Find where the given text appears and provide that cell's center as (x, y) coordinate. 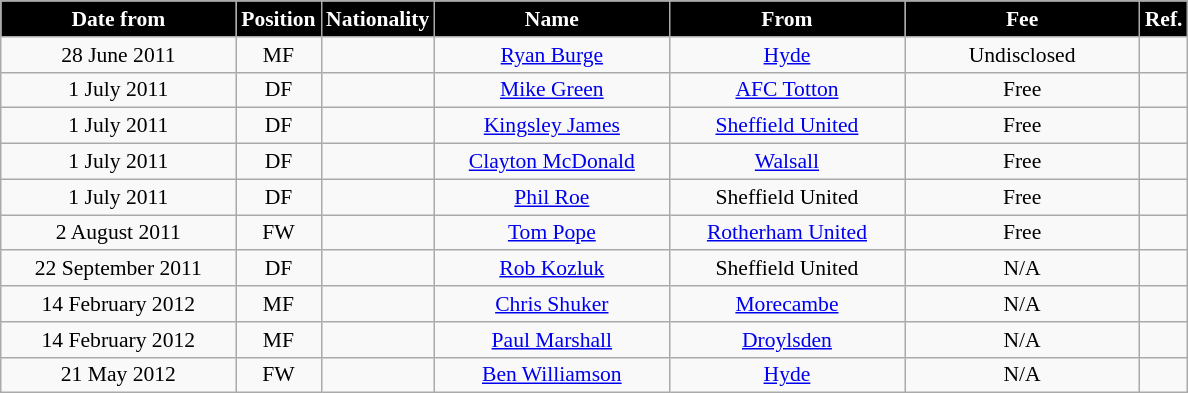
Chris Shuker (552, 304)
22 September 2011 (118, 269)
Undisclosed (1022, 55)
Rob Kozluk (552, 269)
Nationality (378, 19)
Tom Pope (552, 233)
Date from (118, 19)
Droylsden (786, 340)
Paul Marshall (552, 340)
Ben Williamson (552, 375)
21 May 2012 (118, 375)
Walsall (786, 162)
Ryan Burge (552, 55)
Mike Green (552, 90)
AFC Totton (786, 90)
Ref. (1164, 19)
Morecambe (786, 304)
Phil Roe (552, 197)
2 August 2011 (118, 233)
Kingsley James (552, 126)
Position (278, 19)
Fee (1022, 19)
Rotherham United (786, 233)
28 June 2011 (118, 55)
From (786, 19)
Name (552, 19)
Clayton McDonald (552, 162)
